Detect which cell encompasses the target text, then output its (x, y) center coordinate. 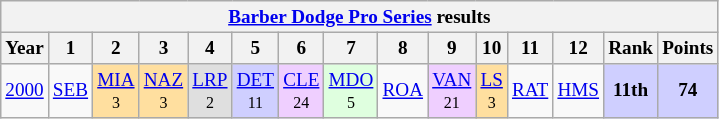
MDO5 (351, 91)
Barber Dodge Pro Series results (360, 17)
LRP2 (210, 91)
12 (578, 48)
5 (255, 48)
74 (688, 91)
LS3 (492, 91)
CLE24 (302, 91)
11th (631, 91)
MIA3 (116, 91)
11 (530, 48)
4 (210, 48)
9 (452, 48)
2 (116, 48)
ROA (403, 91)
3 (164, 48)
1 (70, 48)
DET11 (255, 91)
Year (25, 48)
10 (492, 48)
Points (688, 48)
NAZ3 (164, 91)
Rank (631, 48)
8 (403, 48)
6 (302, 48)
HMS (578, 91)
SEB (70, 91)
RAT (530, 91)
VAN21 (452, 91)
7 (351, 48)
2000 (25, 91)
